For the text-containing cell, return its midpoint in [X, Y] coordinate format. 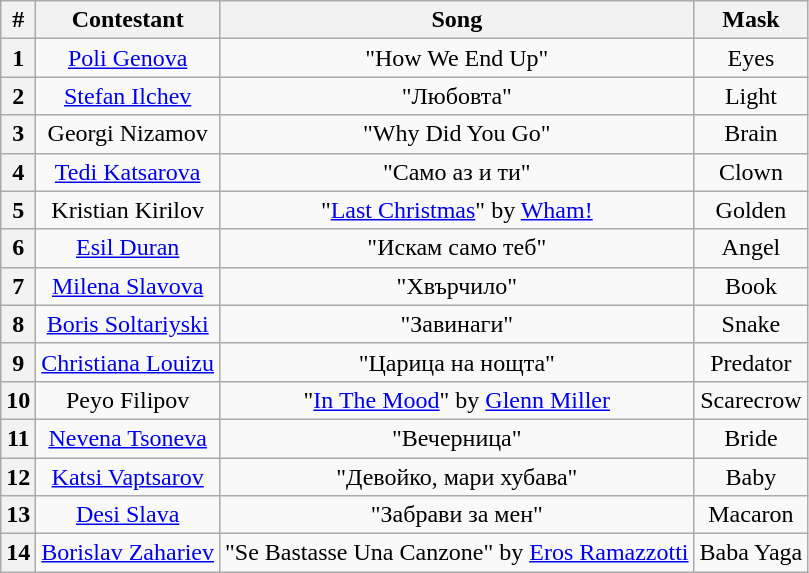
Baby [751, 477]
7 [18, 286]
"Хвърчило" [458, 286]
4 [18, 172]
13 [18, 515]
Desi Slava [128, 515]
Brain [751, 134]
Stefan Ilchev [128, 96]
Kristian Kirilov [128, 210]
"Любовта" [458, 96]
14 [18, 553]
"In The Mood" by Glenn Miller [458, 400]
Bride [751, 438]
Poli Genova [128, 58]
Baba Yaga [751, 553]
12 [18, 477]
3 [18, 134]
"Завинаги" [458, 324]
9 [18, 362]
Katsi Vaptsarov [128, 477]
"Искам само теб" [458, 248]
"Last Christmas" by Wham! [458, 210]
1 [18, 58]
Milena Slavova [128, 286]
Macaron [751, 515]
Boris Soltariyski [128, 324]
"Se Bastasse Una Canzone" by Eros Ramazzotti [458, 553]
"Вечерница" [458, 438]
"Why Did You Go" [458, 134]
# [18, 20]
5 [18, 210]
Predator [751, 362]
Snake [751, 324]
Scarecrow [751, 400]
"Забрави за мен" [458, 515]
Clown [751, 172]
"Само аз и ти" [458, 172]
"Девойко, мари хубава" [458, 477]
Peyo Filipov [128, 400]
Georgi Nizamov [128, 134]
Borislav Zahariev [128, 553]
10 [18, 400]
Nevena Tsoneva [128, 438]
"How We End Up" [458, 58]
Tedi Katsarova [128, 172]
Christiana Louizu [128, 362]
2 [18, 96]
8 [18, 324]
Book [751, 286]
Golden [751, 210]
Eyes [751, 58]
Esil Duran [128, 248]
"Царица на нощта" [458, 362]
Light [751, 96]
11 [18, 438]
Angel [751, 248]
Song [458, 20]
Mask [751, 20]
Contestant [128, 20]
6 [18, 248]
